Return (X, Y) of the center of cell containing provided text 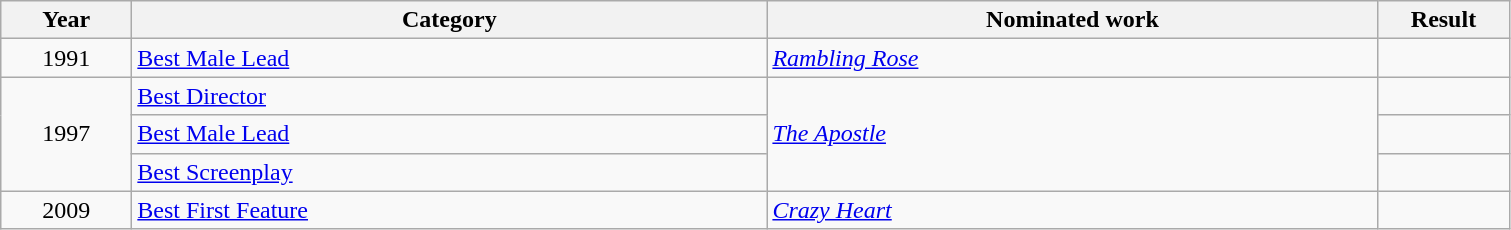
Best Director (450, 96)
1997 (66, 134)
Best Screenplay (450, 172)
Result (1444, 20)
Best First Feature (450, 210)
Nominated work (1072, 20)
Year (66, 20)
Crazy Heart (1072, 210)
2009 (66, 210)
Category (450, 20)
Rambling Rose (1072, 58)
1991 (66, 58)
The Apostle (1072, 134)
